Provide the (x, y) coordinate of the cell's center where the given text is located.  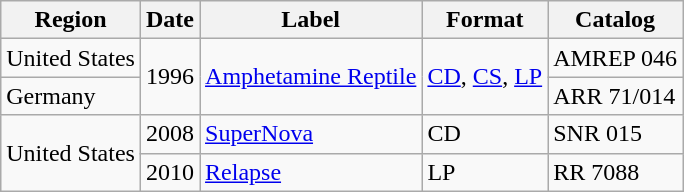
SuperNova (311, 134)
1996 (170, 77)
Relapse (311, 172)
Region (71, 20)
Format (485, 20)
Date (170, 20)
CD, CS, LP (485, 77)
CD (485, 134)
Label (311, 20)
SNR 015 (616, 134)
RR 7088 (616, 172)
Amphetamine Reptile (311, 77)
LP (485, 172)
Germany (71, 96)
2010 (170, 172)
Catalog (616, 20)
2008 (170, 134)
AMREP 046 (616, 58)
ARR 71/014 (616, 96)
